Return the (x, y) coordinate for the center point of the cell that contains the specified text.  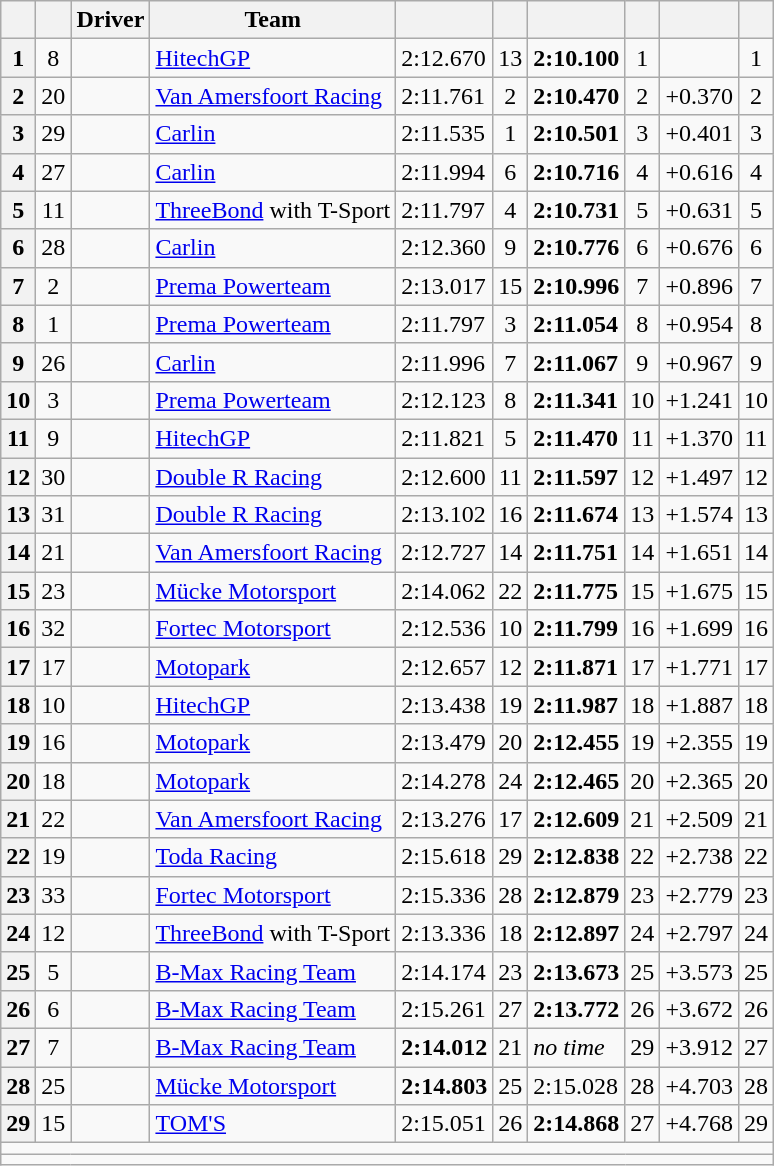
+4.703 (700, 1085)
2:12.657 (444, 667)
2:13.673 (576, 971)
2:14.278 (444, 781)
2:12.360 (444, 248)
2:11.987 (576, 705)
+0.676 (700, 248)
Driver (110, 20)
2:10.731 (576, 210)
31 (54, 515)
2:14.174 (444, 971)
2:11.054 (576, 324)
2:15.261 (444, 1009)
2:13.479 (444, 743)
+3.573 (700, 971)
TOM'S (273, 1124)
+0.370 (700, 96)
2:13.336 (444, 933)
+2.779 (700, 895)
+2.797 (700, 933)
2:15.028 (576, 1085)
2:14.868 (576, 1124)
+0.896 (700, 286)
+1.887 (700, 705)
2:11.799 (576, 629)
2:13.017 (444, 286)
+2.365 (700, 781)
2:12.123 (444, 400)
2:11.067 (576, 362)
2:12.600 (444, 477)
2:12.727 (444, 553)
2:13.438 (444, 705)
+0.616 (700, 172)
2:12.670 (444, 58)
2:15.336 (444, 895)
2:12.465 (576, 781)
2:11.470 (576, 438)
2:11.871 (576, 667)
2:12.879 (576, 895)
2:12.609 (576, 819)
2:14.062 (444, 591)
+0.401 (700, 134)
2:11.535 (444, 134)
+1.497 (700, 477)
2:14.803 (444, 1085)
+2.509 (700, 819)
Team (273, 20)
+2.355 (700, 743)
2:10.501 (576, 134)
33 (54, 895)
2:11.674 (576, 515)
2:11.775 (576, 591)
2:12.455 (576, 743)
+0.967 (700, 362)
2:10.716 (576, 172)
2:12.897 (576, 933)
+1.675 (700, 591)
+1.241 (700, 400)
+1.651 (700, 553)
+1.699 (700, 629)
+3.912 (700, 1047)
Toda Racing (273, 857)
2:11.996 (444, 362)
+4.768 (700, 1124)
32 (54, 629)
+2.738 (700, 857)
2:10.776 (576, 248)
2:10.470 (576, 96)
2:11.821 (444, 438)
2:11.994 (444, 172)
+3.672 (700, 1009)
2:11.761 (444, 96)
2:11.341 (576, 400)
+0.631 (700, 210)
2:11.751 (576, 553)
2:15.618 (444, 857)
2:12.536 (444, 629)
2:14.012 (444, 1047)
2:10.100 (576, 58)
2:10.996 (576, 286)
+0.954 (700, 324)
2:12.838 (576, 857)
+1.370 (700, 438)
2:13.102 (444, 515)
2:11.597 (576, 477)
2:15.051 (444, 1124)
no time (576, 1047)
30 (54, 477)
+1.574 (700, 515)
+1.771 (700, 667)
2:13.276 (444, 819)
2:13.772 (576, 1009)
